Locate the cell with the specified text and output its [X, Y] center coordinate. 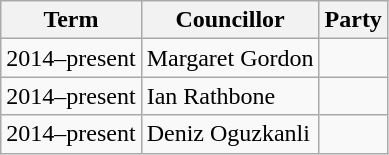
Term [71, 20]
Councillor [230, 20]
Party [353, 20]
Deniz Oguzkanli [230, 134]
Ian Rathbone [230, 96]
Margaret Gordon [230, 58]
